For the text-containing cell, return its midpoint in [x, y] coordinate format. 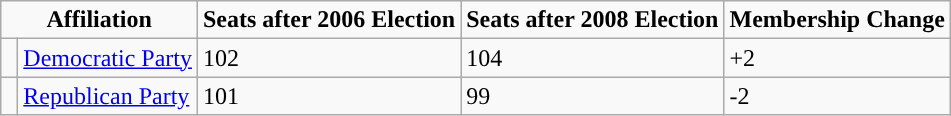
-2 [837, 96]
Seats after 2008 Election [592, 20]
Membership Change [837, 20]
+2 [837, 58]
Affiliation [100, 20]
102 [328, 58]
99 [592, 96]
101 [328, 96]
104 [592, 58]
Republican Party [108, 96]
Democratic Party [108, 58]
Seats after 2006 Election [328, 20]
